Determine the (x, y) coordinate at the center of the cell enclosing the given text.  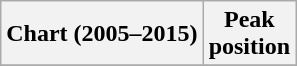
Peakposition (249, 34)
Chart (2005–2015) (102, 34)
